Determine the (X, Y) coordinate at the center of the cell enclosing the given text.  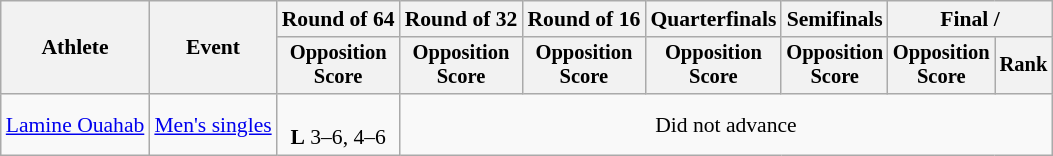
Athlete (76, 48)
Round of 32 (462, 19)
Lamine Ouahab (76, 124)
Did not advance (726, 124)
Semifinals (834, 19)
Men's singles (212, 124)
L 3–6, 4–6 (338, 124)
Quarterfinals (713, 19)
Round of 64 (338, 19)
Rank (1024, 66)
Final / (970, 19)
Round of 16 (584, 19)
Event (212, 48)
